Return (x, y) of the center of cell containing provided text 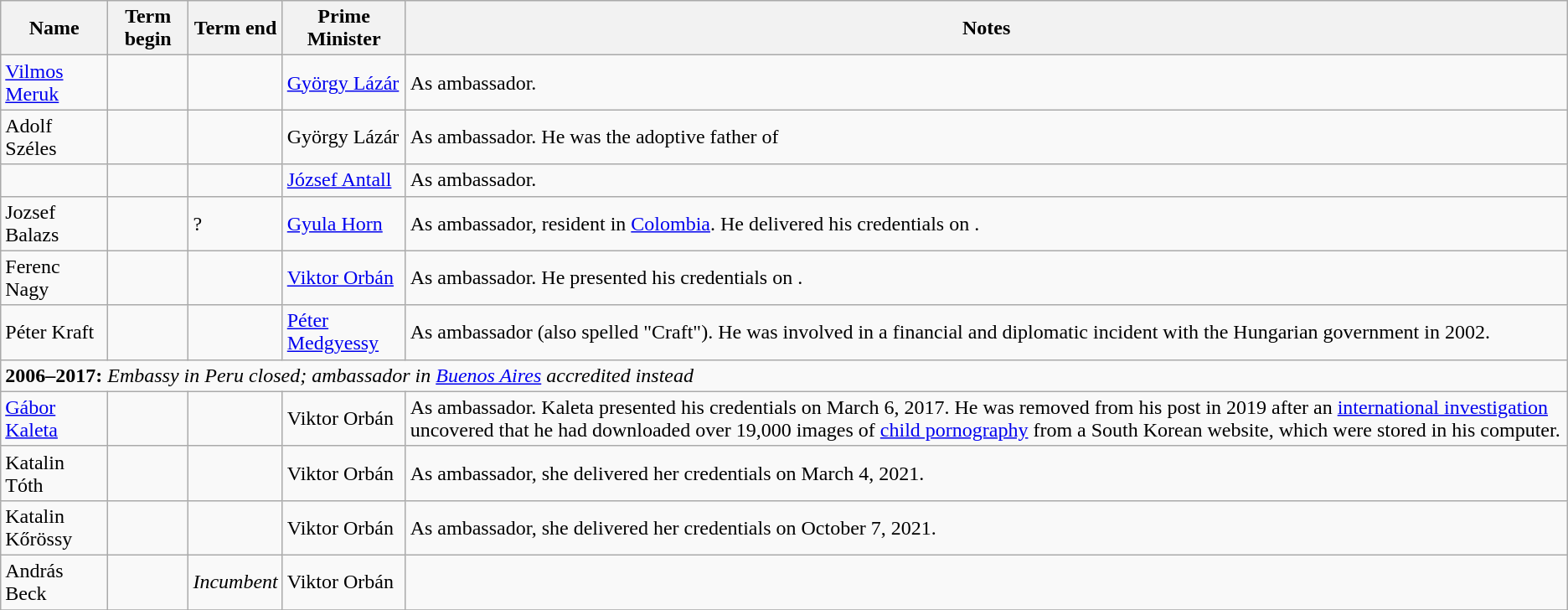
József Antall (343, 180)
As ambassador, she delivered her credentials on October 7, 2021. (987, 528)
Vilmos Meruk (54, 82)
Katalin Kőrössy (54, 528)
As ambassador. He presented his credentials on . (987, 278)
2006–2017: Embassy in Peru closed; ambassador in Buenos Aires accredited instead (784, 375)
Péter Medgyessy (343, 332)
Term begin (148, 28)
As ambassador. He was the adoptive father of (987, 137)
Jozsef Balazs (54, 223)
As ambassador, she delivered her credentials on March 4, 2021. (987, 473)
Prime Minister (343, 28)
Adolf Széles (54, 137)
Incumbent (235, 582)
As ambassador, resident in Colombia. He delivered his credentials on . (987, 223)
András Beck (54, 582)
Gábor Kaleta (54, 419)
Name (54, 28)
Gyula Horn (343, 223)
Katalin Tóth (54, 473)
Notes (987, 28)
Term end (235, 28)
As ambassador (also spelled "Craft"). He was involved in a financial and diplomatic incident with the Hungarian government in 2002. (987, 332)
Ferenc Nagy (54, 278)
? (235, 223)
Péter Kraft (54, 332)
